Determine the [X, Y] coordinate at the center of the cell enclosing the given text.  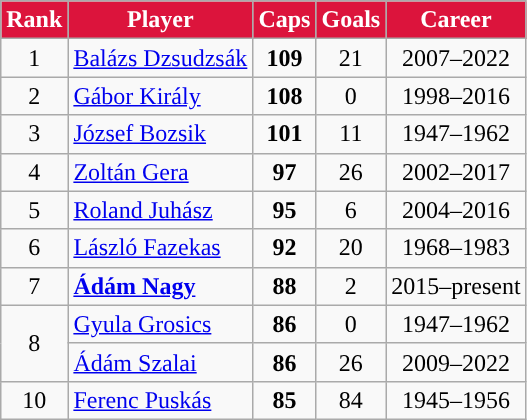
Rank [34, 20]
101 [284, 134]
95 [284, 210]
8 [34, 343]
3 [34, 134]
2015–present [456, 286]
József Bozsik [160, 134]
Roland Juhász [160, 210]
84 [351, 400]
Ádám Szalai [160, 362]
85 [284, 400]
97 [284, 172]
2007–2022 [456, 58]
1998–2016 [456, 96]
Ferenc Puskás [160, 400]
Ádám Nagy [160, 286]
7 [34, 286]
11 [351, 134]
109 [284, 58]
88 [284, 286]
László Fazekas [160, 248]
Zoltán Gera [160, 172]
Gyula Grosics [160, 324]
108 [284, 96]
Career [456, 20]
Player [160, 20]
2009–2022 [456, 362]
Goals [351, 20]
2004–2016 [456, 210]
1 [34, 58]
Caps [284, 20]
1945–1956 [456, 400]
21 [351, 58]
5 [34, 210]
4 [34, 172]
10 [34, 400]
20 [351, 248]
2002–2017 [456, 172]
92 [284, 248]
Gábor Király [160, 96]
Balázs Dzsudzsák [160, 58]
1968–1983 [456, 248]
